Detect which cell encompasses the target text, then output its [x, y] center coordinate. 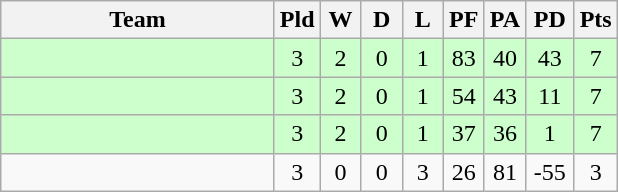
83 [464, 58]
L [422, 20]
W [340, 20]
Pld [297, 20]
26 [464, 172]
Pts [596, 20]
37 [464, 134]
PF [464, 20]
11 [550, 96]
Team [138, 20]
54 [464, 96]
36 [504, 134]
40 [504, 58]
-55 [550, 172]
PA [504, 20]
PD [550, 20]
D [382, 20]
81 [504, 172]
